Extract the (X, Y) coordinate from the center of the cell holding the provided text.  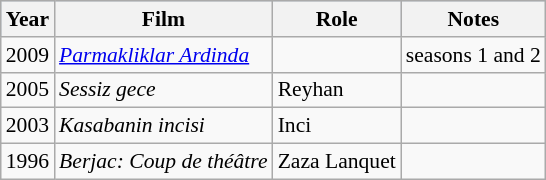
Inci (337, 126)
Film (164, 19)
Role (337, 19)
Reyhan (337, 90)
Zaza Lanquet (337, 162)
Year (28, 19)
2005 (28, 90)
seasons 1 and 2 (474, 55)
1996 (28, 162)
Sessiz gece (164, 90)
Kasabanin incisi (164, 126)
2003 (28, 126)
Parmakliklar Ardinda (164, 55)
Notes (474, 19)
2009 (28, 55)
Berjac: Coup de théâtre (164, 162)
